Output the (x, y) coordinate of the center of the cell containing the given text.  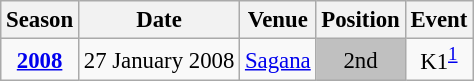
Sagana (278, 60)
Position (360, 20)
Venue (278, 20)
Event (439, 20)
Date (158, 20)
Season (40, 20)
27 January 2008 (158, 60)
2nd (360, 60)
2008 (40, 60)
K11 (439, 60)
